Scan for the cell matching the given text and deliver its [x, y] coordinate at center. 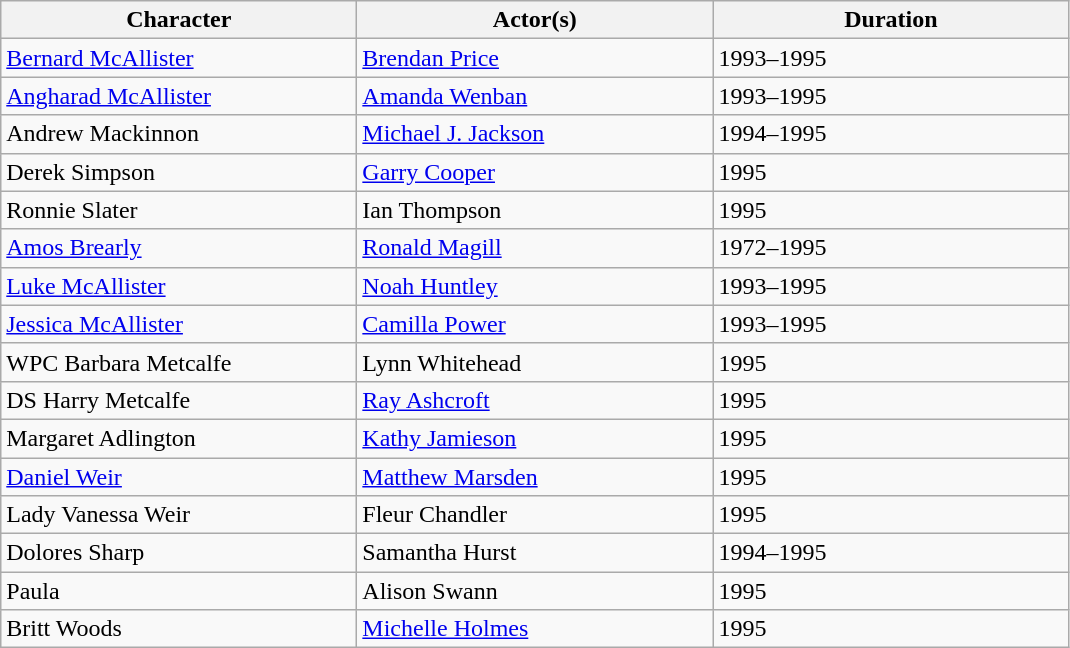
Ian Thompson [535, 210]
Britt Woods [179, 629]
1972–1995 [891, 248]
Margaret Adlington [179, 438]
Bernard McAllister [179, 58]
Michelle Holmes [535, 629]
Ray Ashcroft [535, 400]
Samantha Hurst [535, 553]
Fleur Chandler [535, 515]
Actor(s) [535, 20]
Matthew Marsden [535, 477]
Dolores Sharp [179, 553]
Kathy Jamieson [535, 438]
Derek Simpson [179, 172]
Lady Vanessa Weir [179, 515]
DS Harry Metcalfe [179, 400]
Amanda Wenban [535, 96]
Jessica McAllister [179, 324]
Camilla Power [535, 324]
Michael J. Jackson [535, 134]
Angharad McAllister [179, 96]
Garry Cooper [535, 172]
Ronald Magill [535, 248]
Brendan Price [535, 58]
Noah Huntley [535, 286]
Amos Brearly [179, 248]
Alison Swann [535, 591]
Luke McAllister [179, 286]
Lynn Whitehead [535, 362]
Andrew Mackinnon [179, 134]
WPC Barbara Metcalfe [179, 362]
Paula [179, 591]
Character [179, 20]
Daniel Weir [179, 477]
Duration [891, 20]
Ronnie Slater [179, 210]
